Return [x, y] of the center of cell containing provided text 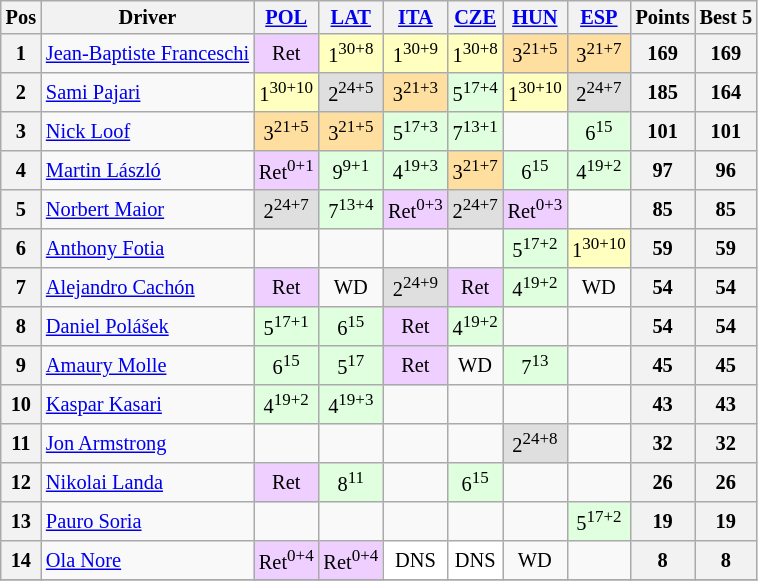
185 [663, 92]
2 [21, 92]
517 [350, 366]
224+8 [536, 444]
Daniel Polášek [148, 326]
11 [21, 444]
713+4 [350, 210]
517+4 [476, 92]
7 [21, 288]
Nikolai Landa [148, 482]
Jon Armstrong [148, 444]
5 [21, 210]
Points [663, 17]
9 [21, 366]
4 [21, 170]
Norbert Maior [148, 210]
224+5 [350, 92]
Ola Nore [148, 560]
Alejandro Cachón [148, 288]
Pauro Soria [148, 520]
224+9 [416, 288]
97 [663, 170]
811 [350, 482]
96 [726, 170]
14 [21, 560]
12 [21, 482]
Nick Loof [148, 132]
713 [536, 366]
Pos [21, 17]
Kaspar Kasari [148, 404]
Jean-Baptiste Franceschi [148, 54]
Best 5 [726, 17]
Driver [148, 17]
Anthony Fotia [148, 248]
Martin László [148, 170]
Ret0+1 [286, 170]
LAT [350, 17]
1 [21, 54]
13 [21, 520]
130+9 [416, 54]
ITA [416, 17]
ESP [598, 17]
164 [726, 92]
321+3 [416, 92]
POL [286, 17]
CZE [476, 17]
713+1 [476, 132]
Sami Pajari [148, 92]
10 [21, 404]
517+1 [286, 326]
517+3 [416, 132]
Amaury Molle [148, 366]
99+1 [350, 170]
6 [21, 248]
HUN [536, 17]
3 [21, 132]
